Pinpoint the cell where the given text exists, returning its [X, Y] midpoint coordinate. 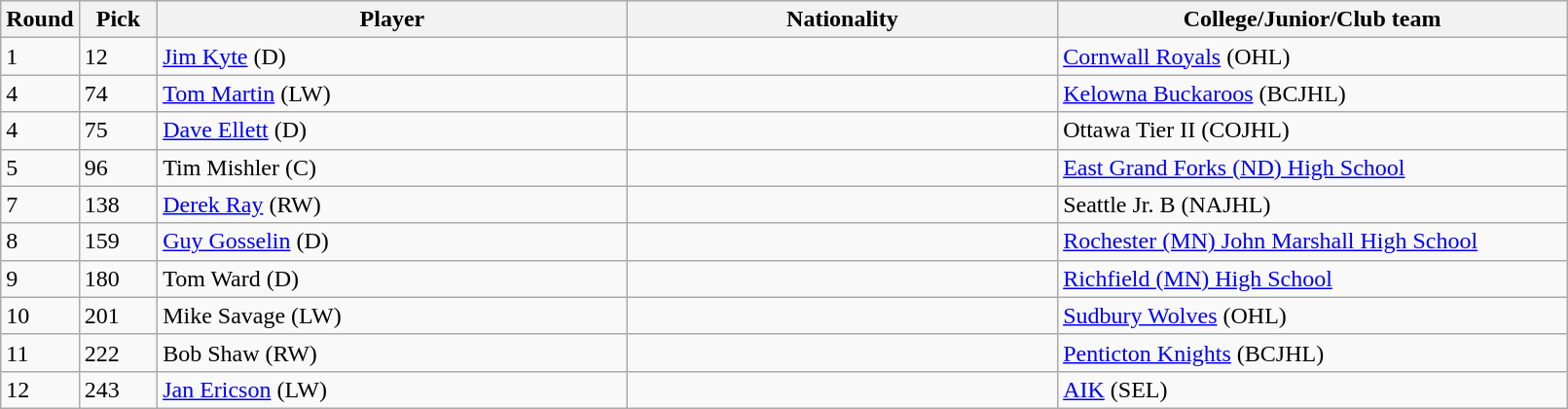
Tom Ward (D) [393, 279]
201 [118, 316]
Tom Martin (LW) [393, 93]
Jim Kyte (D) [393, 56]
Cornwall Royals (OHL) [1312, 56]
AIK (SEL) [1312, 390]
75 [118, 130]
Nationality [842, 19]
Tim Mishler (C) [393, 167]
Richfield (MN) High School [1312, 279]
159 [118, 242]
Round [40, 19]
Dave Ellett (D) [393, 130]
74 [118, 93]
180 [118, 279]
96 [118, 167]
9 [40, 279]
8 [40, 242]
Rochester (MN) John Marshall High School [1312, 242]
Player [393, 19]
Bob Shaw (RW) [393, 353]
10 [40, 316]
Ottawa Tier II (COJHL) [1312, 130]
5 [40, 167]
7 [40, 204]
Jan Ericson (LW) [393, 390]
Guy Gosselin (D) [393, 242]
Seattle Jr. B (NAJHL) [1312, 204]
College/Junior/Club team [1312, 19]
Sudbury Wolves (OHL) [1312, 316]
11 [40, 353]
138 [118, 204]
Kelowna Buckaroos (BCJHL) [1312, 93]
222 [118, 353]
243 [118, 390]
Derek Ray (RW) [393, 204]
East Grand Forks (ND) High School [1312, 167]
Pick [118, 19]
Mike Savage (LW) [393, 316]
1 [40, 56]
Penticton Knights (BCJHL) [1312, 353]
